Determine the (x, y) coordinate at the center of the cell enclosing the given text.  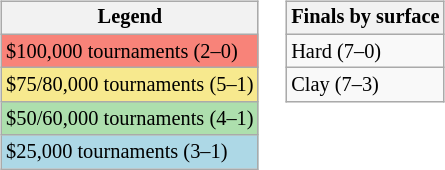
$100,000 tournaments (2–0) (130, 51)
$25,000 tournaments (3–1) (130, 152)
Clay (7–3) (365, 85)
$75/80,000 tournaments (5–1) (130, 85)
Legend (130, 18)
Hard (7–0) (365, 51)
Finals by surface (365, 18)
$50/60,000 tournaments (4–1) (130, 119)
